From the cell containing the given text, extract its center point as (X, Y) coordinate. 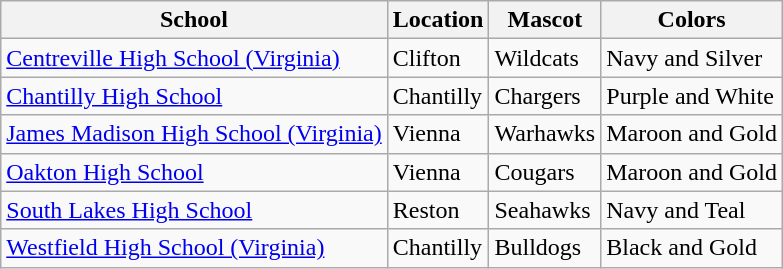
Wildcats (545, 58)
Reston (438, 210)
Cougars (545, 172)
Navy and Silver (692, 58)
Clifton (438, 58)
School (194, 20)
Mascot (545, 20)
Oakton High School (194, 172)
Chargers (545, 96)
Chantilly High School (194, 96)
Black and Gold (692, 248)
James Madison High School (Virginia) (194, 134)
Westfield High School (Virginia) (194, 248)
Navy and Teal (692, 210)
Warhawks (545, 134)
Purple and White (692, 96)
Seahawks (545, 210)
South Lakes High School (194, 210)
Colors (692, 20)
Centreville High School (Virginia) (194, 58)
Location (438, 20)
Bulldogs (545, 248)
